Capture the cell that displays the provided text and extract its [X, Y] central coordinate. 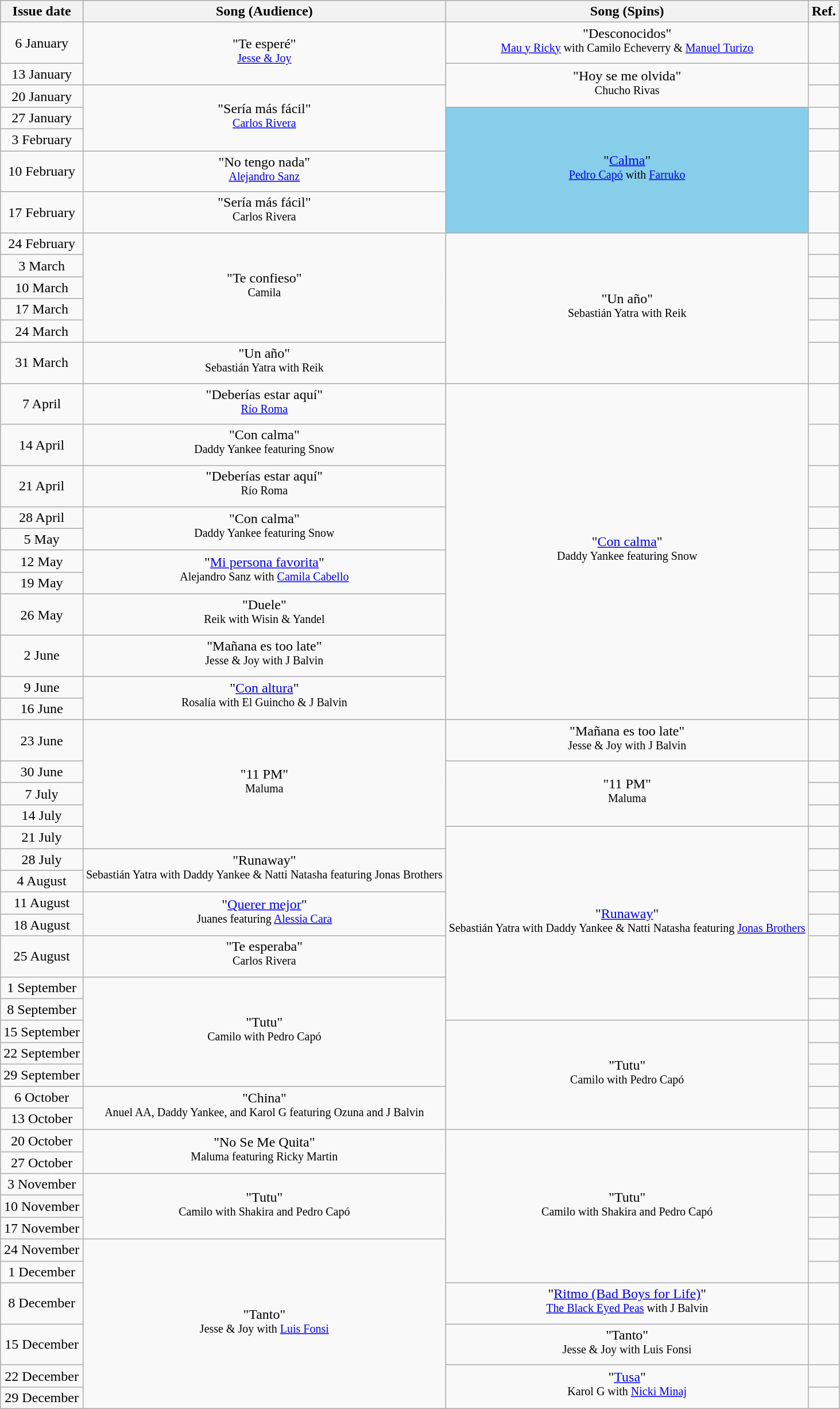
8 September [42, 1009]
19 May [42, 583]
Song (Audience) [264, 11]
6 January [42, 43]
30 June [42, 772]
17 February [42, 212]
13 January [42, 74]
3 February [42, 140]
28 April [42, 517]
29 December [42, 1398]
7 July [42, 793]
27 January [42, 118]
12 May [42, 561]
22 September [42, 1054]
24 November [42, 1250]
20 October [42, 1141]
17 November [42, 1228]
18 August [42, 925]
6 October [42, 1097]
"Hoy se me olvida"Chucho Rivas [627, 85]
1 December [42, 1272]
Song (Spins) [627, 11]
27 October [42, 1163]
"Con altura"Rosalía with El Guincho & J Balvin [264, 698]
10 November [42, 1206]
"Calma"Pedro Capó with Farruko [627, 170]
Issue date [42, 11]
"Duele"Reik with Wisin & Yandel [264, 615]
24 February [42, 244]
1 September [42, 988]
2 June [42, 656]
"Tusa"Karol G with Nicki Minaj [627, 1387]
28 July [42, 860]
5 May [42, 539]
14 July [42, 815]
31 March [42, 363]
26 May [42, 615]
8 December [42, 1303]
15 September [42, 1031]
24 March [42, 331]
"No tengo nada"Alejandro Sanz [264, 172]
"Te esperaba"Carlos Rivera [264, 957]
"Ritmo (Bad Boys for Life)"The Black Eyed Peas with J Balvin [627, 1303]
17 March [42, 309]
Ref. [823, 11]
3 November [42, 1185]
"Querer mejor"Juanes featuring Alessia Cara [264, 914]
13 October [42, 1119]
"Mi persona favorita"Alejandro Sanz with Camila Cabello [264, 572]
11 August [42, 903]
10 March [42, 288]
"Te confieso"Camila [264, 288]
3 March [42, 266]
"China"Anuel AA, Daddy Yankee, and Karol G featuring Ozuna and J Balvin [264, 1108]
14 April [42, 445]
"No Se Me Quita"Maluma featuring Ricky Martin [264, 1152]
22 December [42, 1376]
21 July [42, 837]
"Desconocidos"Mau y Ricky with Camilo Echeverry & Manuel Turizo [627, 43]
9 June [42, 687]
23 June [42, 741]
20 January [42, 96]
29 September [42, 1075]
15 December [42, 1345]
25 August [42, 957]
16 June [42, 709]
7 April [42, 404]
21 April [42, 486]
10 February [42, 172]
4 August [42, 881]
"Te esperé"Jesse & Joy [264, 54]
